For the text-containing cell, return its midpoint in [x, y] coordinate format. 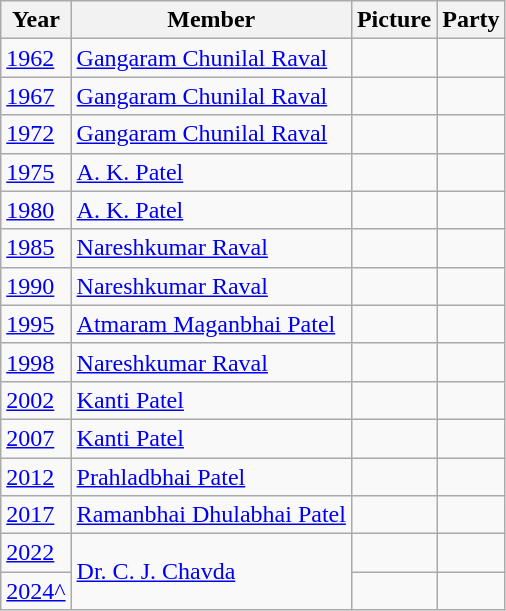
2007 [36, 438]
Ramanbhai Dhulabhai Patel [211, 515]
Party [471, 20]
Member [211, 20]
Year [36, 20]
Dr. C. J. Chavda [211, 572]
2017 [36, 515]
1980 [36, 210]
2024^ [36, 591]
1975 [36, 172]
2002 [36, 400]
Picture [394, 20]
1985 [36, 248]
1972 [36, 134]
1962 [36, 58]
1967 [36, 96]
2022 [36, 553]
Prahladbhai Patel [211, 477]
1998 [36, 362]
1995 [36, 324]
1990 [36, 286]
Atmaram Maganbhai Patel [211, 324]
2012 [36, 477]
